From the cell containing the given text, extract its center point as [X, Y] coordinate. 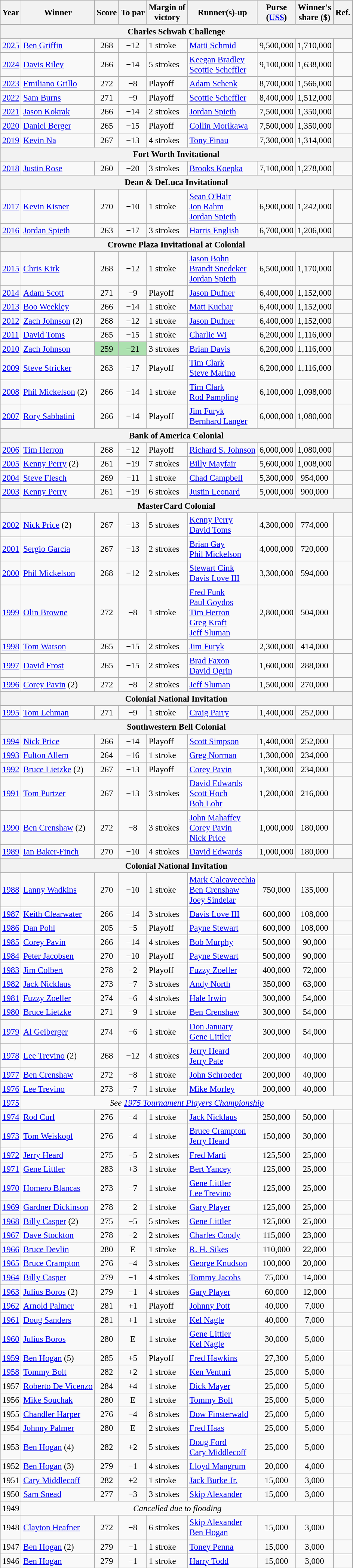
See 1975 Tournament Players Championship [187, 1103]
12,000 [314, 1292]
Boo Weekley [58, 307]
115,000 [276, 1235]
1982 [11, 984]
Peter Jacobsen [58, 956]
John Schroeder [222, 1075]
Dan Pohl [58, 928]
1,314,000 [314, 140]
277 [107, 1494]
6,100,000 [276, 392]
Chad Campbell [222, 478]
2024 [11, 65]
Justin Rose [58, 168]
1986 [11, 928]
Year [11, 13]
4,000,000 [276, 549]
283 [107, 1169]
Southwestern Bell Colonial [176, 727]
Keith Clearwater [58, 914]
264 [107, 755]
2022 [11, 98]
2004 [11, 478]
5,300,000 [276, 478]
Cary Middlecoff [58, 1481]
Brian Gay Phil Mickelson [222, 549]
2,300,000 [276, 647]
2016 [11, 231]
8 strokes [168, 1414]
−16 [133, 755]
Sean O'Hair Jon Rahm Jordan Spieth [222, 206]
−3 [133, 1494]
Dick Mayer [222, 1386]
Ben Hogan (4) [58, 1447]
Kevin Na [58, 140]
1973 [11, 1136]
1975 [11, 1103]
1,206,000 [314, 231]
1978 [11, 1056]
Johnny Palmer [58, 1428]
1987 [11, 914]
63,000 [314, 984]
350,000 [276, 984]
14,000 [314, 1278]
7,100,000 [276, 168]
Scottie Scheffler [222, 98]
594,000 [314, 573]
Charles Coody [222, 1235]
Mike Souchak [58, 1400]
To par [133, 13]
1966 [11, 1250]
2011 [11, 335]
1958 [11, 1372]
Keegan Bradley Scottie Scheffler [222, 65]
1999 [11, 613]
Score [107, 13]
Adam Schenk [222, 84]
1947 [11, 1547]
Julius Boros [58, 1339]
Runner(s)-up [222, 13]
1963 [11, 1292]
1,098,000 [314, 392]
Bruce Lietzke (2) [58, 769]
Winner'sshare ($) [314, 13]
Harris English [222, 231]
David Frost [58, 666]
1974 [11, 1117]
Crowne Plaza Invitational at Colonial [176, 244]
414,000 [314, 647]
Tom Purtzer [58, 793]
Fred Haas [222, 1428]
Emiliano Grillo [58, 84]
Tim Herron [58, 450]
Tom Weiskopf [58, 1136]
Harry Todd [222, 1561]
Bruce Lietzke [58, 1013]
1977 [11, 1075]
Dean & DeLuca Invitational [176, 182]
Ben Hogan (3) [58, 1466]
7 strokes [168, 463]
5,000,000 [276, 492]
Brooks Koepka [222, 168]
2021 [11, 112]
1990 [11, 828]
60,000 [276, 1292]
Gene Littler Lee Trevino [222, 1189]
135,000 [314, 890]
6,900,000 [276, 206]
774,000 [314, 525]
Margin ofvictory [168, 13]
1967 [11, 1235]
6,700,000 [276, 231]
1969 [11, 1207]
Sam Snead [58, 1494]
504,000 [314, 613]
−21 [133, 349]
+3 [133, 1169]
1960 [11, 1339]
750,000 [276, 890]
Stewart Cink Davis Love III [222, 573]
1,710,000 [314, 46]
4,300,000 [276, 525]
259 [107, 349]
1952 [11, 1466]
1956 [11, 1400]
MasterCard Colonial [176, 506]
1991 [11, 793]
1,278,000 [314, 168]
1983 [11, 970]
285 [107, 1358]
+4 [133, 1386]
1992 [11, 769]
−20 [133, 168]
Hale Irwin [222, 998]
Sam Burns [58, 98]
Kevin Kisner [58, 206]
Jerry Heard Jerry Pate [222, 1056]
2003 [11, 492]
Kenny Perry David Toms [222, 525]
1,638,000 [314, 65]
110,000 [276, 1250]
Tony Finau [222, 140]
1984 [11, 956]
Tim Clark Rod Pampling [222, 392]
Jim Colbert [58, 970]
Tom Watson [58, 647]
1961 [11, 1320]
1998 [11, 647]
Jason Kokrak [58, 112]
Kenny Perry [58, 492]
Ref. [343, 13]
954,000 [314, 478]
Don January Gene Littler [222, 1032]
Winner [58, 13]
269 [107, 478]
R. H. Sikes [222, 1250]
Corey Pavin (2) [58, 685]
Andy North [222, 984]
Steve Stricker [58, 368]
205 [107, 928]
1993 [11, 755]
2002 [11, 525]
5,600,000 [276, 463]
Daniel Berger [58, 126]
1,170,000 [314, 269]
Ben Crenshaw (2) [58, 828]
1995 [11, 713]
Tommy Jacobs [222, 1278]
Billy Mayfair [222, 463]
Jerry Heard [58, 1155]
1,200,000 [276, 793]
Ian Baker-Finch [58, 852]
2005 [11, 463]
Arnold Palmer [58, 1306]
Matti Schmid [222, 46]
2008 [11, 392]
Fred Funk Paul Goydos Tim Herron Greg Kraft Jeff Sluman [222, 613]
Billy Casper [58, 1278]
1988 [11, 890]
Zach Johnson [58, 349]
Dow Finsterwald [222, 1414]
2006 [11, 450]
1989 [11, 852]
Fred Marti [222, 1155]
1,242,000 [314, 206]
1965 [11, 1264]
Ben Griffin [58, 46]
1951 [11, 1481]
1971 [11, 1169]
23,000 [314, 1235]
Lee Trevino [58, 1089]
1985 [11, 942]
720,000 [314, 549]
Bank of America Colonial [176, 435]
7,300,000 [276, 140]
1962 [11, 1306]
Davis Love III [222, 914]
Zach Johnson (2) [58, 321]
2025 [11, 46]
Adam Scott [58, 293]
216,000 [314, 793]
Ben Hogan (2) [58, 1547]
Skip Alexander Ben Hogan [222, 1528]
2001 [11, 549]
1970 [11, 1189]
1996 [11, 685]
72,000 [314, 970]
Ken Venturi [222, 1372]
Ben Hogan [58, 1561]
2007 [11, 416]
2014 [11, 293]
1950 [11, 1494]
1972 [11, 1155]
2010 [11, 349]
1,512,000 [314, 98]
Scott Simpson [222, 741]
150,000 [276, 1136]
Jack Burke Jr. [222, 1481]
Rory Sabbatini [58, 416]
1981 [11, 998]
Al Geiberger [58, 1032]
Rod Curl [58, 1117]
John Mahaffey Corey Pavin Nick Price [222, 828]
Jeff Sluman [222, 685]
Lloyd Mangrum [222, 1466]
2000 [11, 573]
1949 [11, 1509]
Nick Price (2) [58, 525]
Bert Yancey [222, 1169]
Matt Kuchar [222, 307]
Dave Stockton [58, 1235]
1957 [11, 1386]
1980 [11, 1013]
50,000 [314, 1117]
Skip Alexander [222, 1494]
Chandler Harper [58, 1414]
2013 [11, 307]
2023 [11, 84]
Craig Parry [222, 713]
Charles Schwab Challenge [176, 32]
Bob Murphy [222, 942]
Brian Davis [222, 349]
1,566,000 [314, 84]
1,600,000 [276, 666]
100,000 [276, 1264]
1964 [11, 1278]
Sergio García [58, 549]
Ben Hogan (5) [58, 1358]
Charlie Wi [222, 335]
3,300,000 [276, 573]
2020 [11, 126]
Davis Riley [58, 65]
Jason Bohn Brandt Snedeker Jordan Spieth [222, 269]
Julius Boros (2) [58, 1292]
Chris Kirk [58, 269]
Fort Worth Invitational [176, 154]
−11 [133, 478]
Greg Norman [222, 755]
1955 [11, 1414]
Nick Price [58, 741]
260 [107, 168]
Olin Browne [58, 613]
1946 [11, 1561]
Phil Mickelson [58, 573]
Toney Penna [222, 1547]
Kel Nagle [222, 1320]
Tom Lehman [58, 713]
1994 [11, 741]
2015 [11, 269]
Bruce Devlin [58, 1250]
9,500,000 [276, 46]
George Knudson [222, 1264]
1953 [11, 1447]
1968 [11, 1222]
Phil Mickelson (2) [58, 392]
David Toms [58, 335]
Clayton Heafner [58, 1528]
Richard S. Johnson [222, 450]
Lee Trevino (2) [58, 1056]
Gene Littler Kel Nagle [222, 1339]
75,000 [276, 1278]
Homero Blancas [58, 1189]
Lanny Wadkins [58, 890]
1959 [11, 1358]
Jim Furyk Bernhard Langer [222, 416]
David Edwards Scott Hoch Bob Lohr [222, 793]
2012 [11, 321]
4,000 [314, 1466]
1954 [11, 1428]
Cancelled due to flooding [177, 1509]
2017 [11, 206]
Jim Furyk [222, 647]
Fulton Allem [58, 755]
Mark Calcavecchia Ben Crenshaw Joey Sindelar [222, 890]
1997 [11, 666]
125,500 [276, 1155]
+5 [133, 1358]
270,000 [314, 685]
27,300 [276, 1358]
David Edwards [222, 852]
Billy Casper (2) [58, 1222]
Bruce Crampton Jerry Heard [222, 1136]
Johnny Pott [222, 1306]
1979 [11, 1032]
6,500,000 [276, 269]
1,500,000 [276, 685]
22,000 [314, 1250]
2,800,000 [276, 613]
Fred Hawkins [222, 1358]
2019 [11, 140]
Doug Sanders [58, 1320]
250,000 [276, 1117]
900,000 [314, 492]
Doug Ford Cary Middlecoff [222, 1447]
Justin Leonard [222, 492]
400,000 [276, 970]
2009 [11, 368]
Gardner Dickinson [58, 1207]
8,700,000 [276, 84]
1948 [11, 1528]
Steve Flesch [58, 478]
284 [107, 1386]
Roberto De Vicenzo [58, 1386]
1,008,000 [314, 463]
Collin Morikawa [222, 126]
288,000 [314, 666]
Kenny Perry (2) [58, 463]
Tim Clark Steve Marino [222, 368]
9,100,000 [276, 65]
Bruce Crampton [58, 1264]
Purse(US$) [276, 13]
Mike Morley [222, 1089]
2018 [11, 168]
Brad Faxon David Ogrin [222, 666]
8,400,000 [276, 98]
1976 [11, 1089]
